Provide the [X, Y] coordinate of the cell's center where the given text is located.  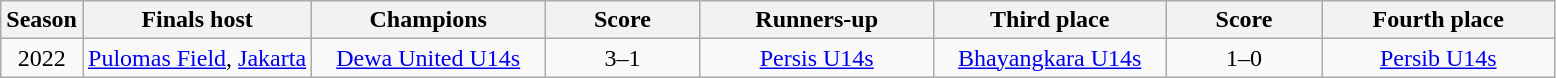
Fourth place [1438, 20]
1–0 [1244, 58]
Dewa United U14s [428, 58]
3–1 [622, 58]
Persib U14s [1438, 58]
Champions [428, 20]
Finals host [198, 20]
Bhayangkara U14s [1050, 58]
Third place [1050, 20]
2022 [42, 58]
Persis U14s [816, 58]
Pulomas Field, Jakarta [198, 58]
Season [42, 20]
Runners-up [816, 20]
